Extract the (X, Y) coordinate from the center of the cell holding the provided text.  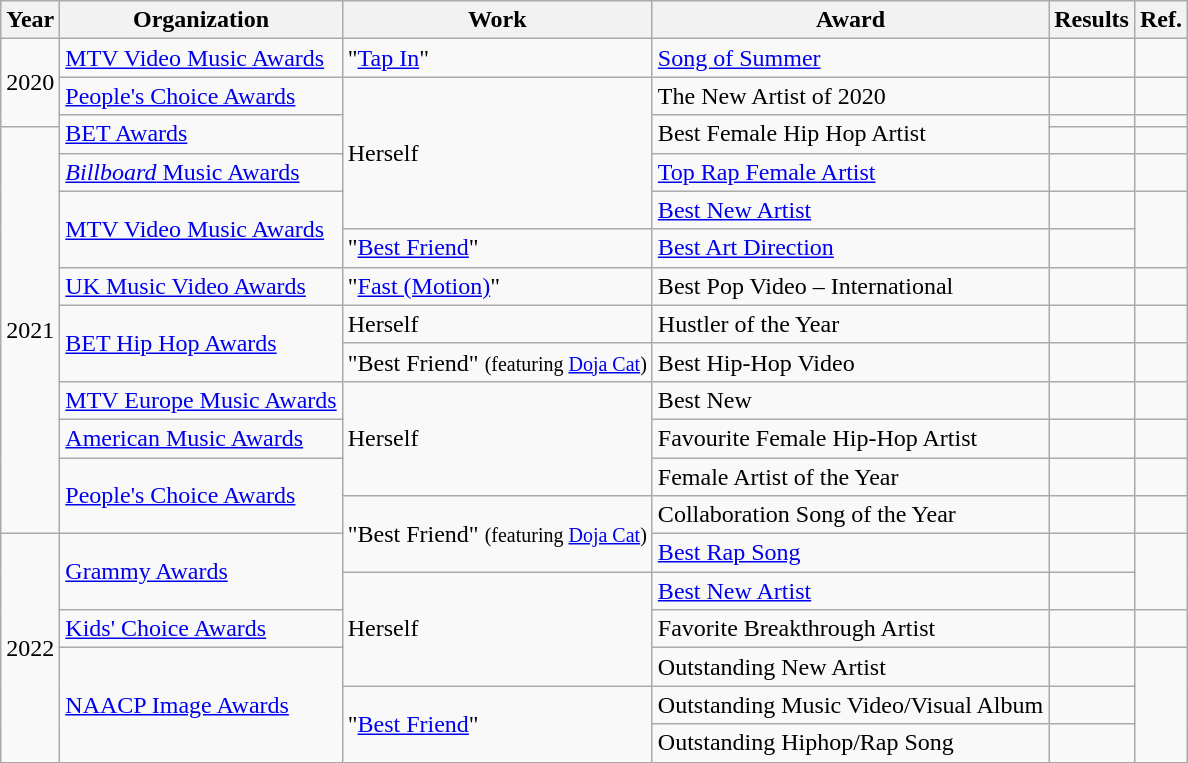
Ref. (1160, 20)
Work (497, 20)
Outstanding Music Video/Visual Album (850, 705)
Best New (850, 400)
Favorite Breakthrough Artist (850, 629)
MTV Europe Music Awards (201, 400)
BET Awards (201, 134)
Grammy Awards (201, 572)
Award (850, 20)
BET Hip Hop Awards (201, 343)
NAACP Image Awards (201, 705)
Best Female Hip Hop Artist (850, 134)
The New Artist of 2020 (850, 96)
"Fast (Motion)" (497, 286)
Hustler of the Year (850, 324)
2020 (30, 82)
Best Hip-Hop Video (850, 362)
Best Art Direction (850, 248)
Organization (201, 20)
Outstanding Hiphop/Rap Song (850, 743)
American Music Awards (201, 438)
Best Rap Song (850, 553)
Song of Summer (850, 58)
Year (30, 20)
Outstanding New Artist (850, 667)
Billboard Music Awards (201, 172)
Best Pop Video – International (850, 286)
Favourite Female Hip-Hop Artist (850, 438)
"Tap In" (497, 58)
2021 (30, 330)
Top Rap Female Artist (850, 172)
Collaboration Song of the Year (850, 515)
Female Artist of the Year (850, 477)
Results (1092, 20)
2022 (30, 648)
UK Music Video Awards (201, 286)
Kids' Choice Awards (201, 629)
